From the cell containing the given text, extract its center point as (x, y) coordinate. 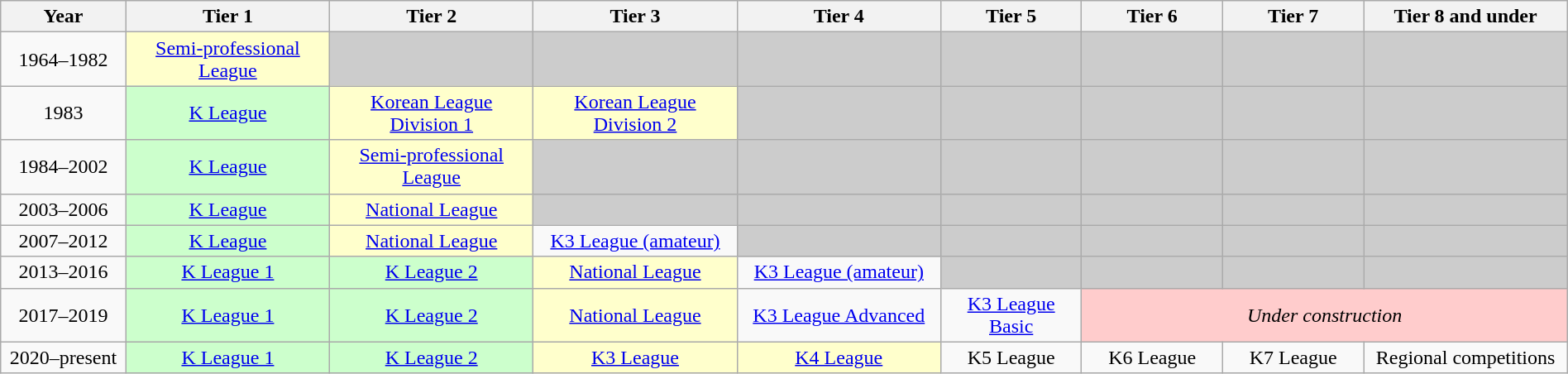
1964–1982 (64, 60)
Tier 3 (635, 17)
K3 League (635, 357)
Tier 2 (432, 17)
Year (64, 17)
Tier 1 (227, 17)
1983 (64, 113)
K6 League (1152, 357)
2003–2006 (64, 209)
2017–2019 (64, 314)
K5 League (1011, 357)
2020–present (64, 357)
Under construction (1325, 314)
K7 League (1293, 357)
2007–2012 (64, 241)
Korean League Division 2 (635, 113)
Tier 6 (1152, 17)
2013–2016 (64, 272)
Tier 8 and under (1465, 17)
Tier 7 (1293, 17)
1984–2002 (64, 167)
Regional competitions (1465, 357)
Korean League Division 1 (432, 113)
Tier 4 (839, 17)
K4 League (839, 357)
Tier 5 (1011, 17)
K3 League Advanced (839, 314)
K3 League Basic (1011, 314)
